From the cell containing the given text, extract its center point as [x, y] coordinate. 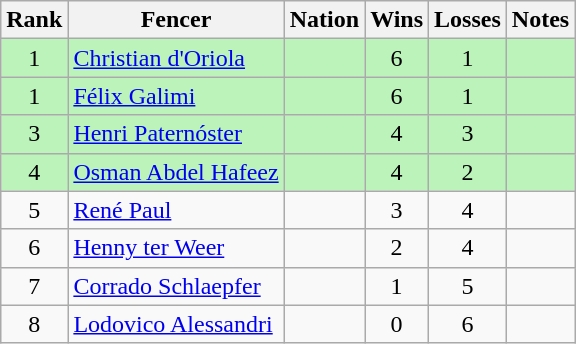
0 [397, 324]
Osman Abdel Hafeez [176, 172]
Fencer [176, 20]
Henny ter Weer [176, 248]
Rank [34, 20]
Losses [468, 20]
René Paul [176, 210]
Henri Paternóster [176, 134]
Félix Galimi [176, 96]
Wins [397, 20]
Nation [324, 20]
Christian d'Oriola [176, 58]
Corrado Schlaepfer [176, 286]
7 [34, 286]
Notes [540, 20]
Lodovico Alessandri [176, 324]
8 [34, 324]
